Determine the (X, Y) coordinate at the center of the cell enclosing the given text.  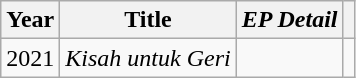
Year (30, 20)
Kisah untuk Geri (148, 58)
Title (148, 20)
2021 (30, 58)
EP Detail (290, 20)
